Scan for the cell matching the given text and deliver its (x, y) coordinate at center. 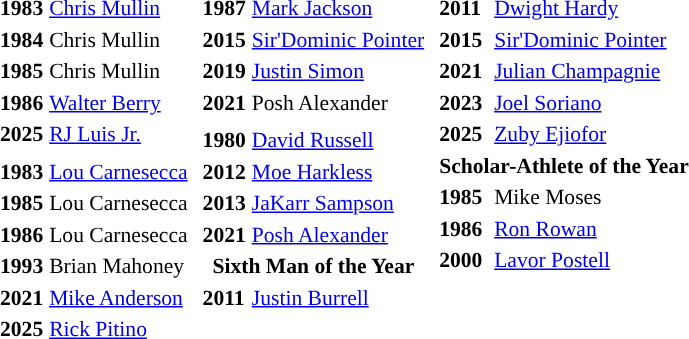
2000 (464, 260)
Brian Mahoney (118, 266)
2013 (224, 203)
Sir'Dominic Pointer (338, 40)
David Russell (338, 140)
2012 (224, 172)
JaKarr Sampson (338, 203)
2011 (224, 298)
Mike Anderson (118, 298)
2023 (464, 102)
1980 (224, 140)
Justin Simon (338, 71)
1985 (464, 197)
2019 (224, 71)
Justin Burrell (338, 298)
RJ Luis Jr. (118, 134)
2025 (464, 134)
Sixth Man of the Year (314, 266)
Walter Berry (118, 102)
Moe Harkless (338, 172)
1986 (464, 228)
